Detect which cell encompasses the target text, then output its (X, Y) center coordinate. 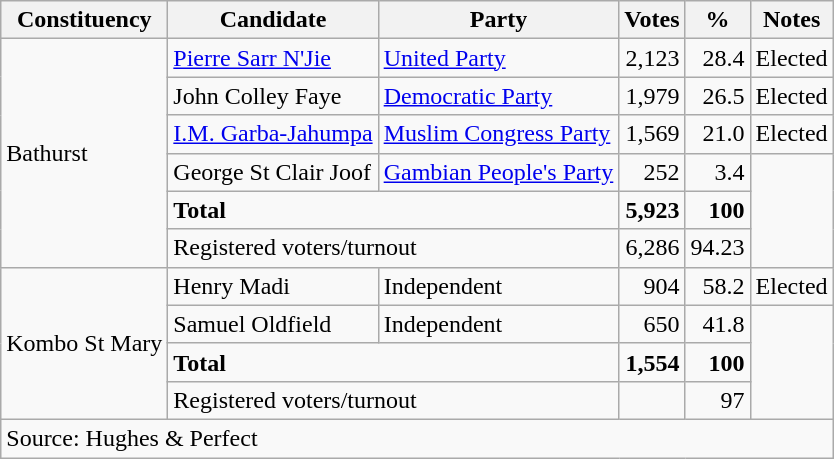
Notes (792, 20)
Pierre Sarr N'Jie (273, 58)
28.4 (718, 58)
Source: Hughes & Perfect (417, 438)
6,286 (652, 248)
5,923 (652, 210)
United Party (498, 58)
904 (652, 286)
3.4 (718, 172)
97 (718, 400)
Bathurst (84, 153)
21.0 (718, 134)
Candidate (273, 20)
John Colley Faye (273, 96)
% (718, 20)
1,979 (652, 96)
Muslim Congress Party (498, 134)
2,123 (652, 58)
1,569 (652, 134)
I.M. Garba-Jahumpa (273, 134)
94.23 (718, 248)
Party (498, 20)
1,554 (652, 362)
George St Clair Joof (273, 172)
Samuel Oldfield (273, 324)
Gambian People's Party (498, 172)
Votes (652, 20)
650 (652, 324)
Democratic Party (498, 96)
58.2 (718, 286)
Kombo St Mary (84, 343)
Constituency (84, 20)
41.8 (718, 324)
Henry Madi (273, 286)
252 (652, 172)
26.5 (718, 96)
